Detect which cell encompasses the target text, then output its (X, Y) center coordinate. 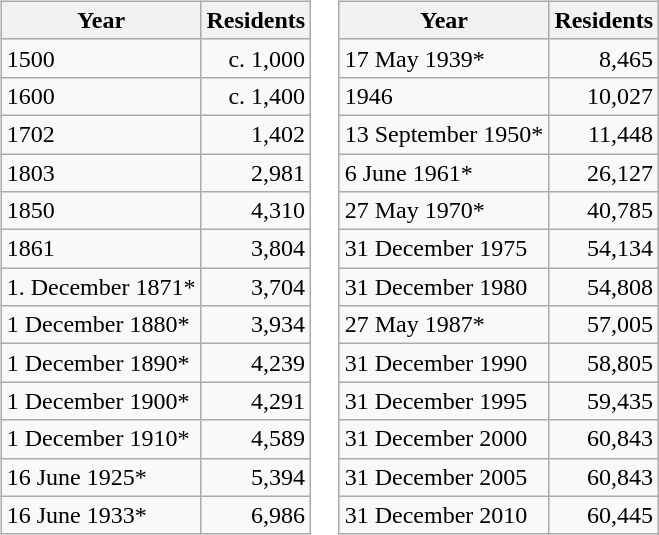
4,239 (256, 363)
10,027 (604, 96)
11,448 (604, 134)
31 December 2000 (444, 439)
31 December 1990 (444, 363)
4,310 (256, 211)
3,704 (256, 287)
1,402 (256, 134)
1600 (101, 96)
1 December 1910* (101, 439)
59,435 (604, 401)
3,804 (256, 249)
4,589 (256, 439)
31 December 2010 (444, 515)
40,785 (604, 211)
1 December 1890* (101, 363)
27 May 1987* (444, 325)
3,934 (256, 325)
31 December 2005 (444, 477)
1500 (101, 58)
1 December 1880* (101, 325)
1861 (101, 249)
c. 1,400 (256, 96)
2,981 (256, 173)
1803 (101, 173)
31 December 1975 (444, 249)
5,394 (256, 477)
13 September 1950* (444, 134)
16 June 1925* (101, 477)
54,134 (604, 249)
16 June 1933* (101, 515)
31 December 1980 (444, 287)
c. 1,000 (256, 58)
58,805 (604, 363)
6,986 (256, 515)
1946 (444, 96)
1702 (101, 134)
54,808 (604, 287)
57,005 (604, 325)
60,445 (604, 515)
6 June 1961* (444, 173)
1850 (101, 211)
27 May 1970* (444, 211)
4,291 (256, 401)
17 May 1939* (444, 58)
8,465 (604, 58)
31 December 1995 (444, 401)
1 December 1900* (101, 401)
26,127 (604, 173)
1. December 1871* (101, 287)
